Return the [x, y] coordinate for the center point of the cell that contains the specified text.  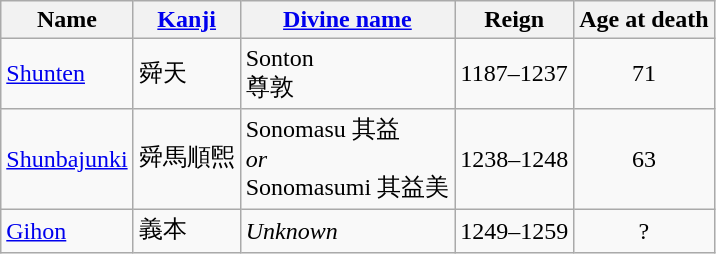
? [644, 230]
1187–1237 [514, 74]
1249–1259 [514, 230]
Unknown [347, 230]
Shunbajunki [67, 158]
Age at death [644, 20]
Sonton尊敦 [347, 74]
義本 [186, 230]
Divine name [347, 20]
舜馬順煕 [186, 158]
71 [644, 74]
Shunten [67, 74]
Gihon [67, 230]
Name [67, 20]
Sonomasu 其益orSonomasumi 其益美 [347, 158]
Kanji [186, 20]
舜天 [186, 74]
63 [644, 158]
1238–1248 [514, 158]
Reign [514, 20]
